Output the (X, Y) coordinate of the center of the cell containing the given text.  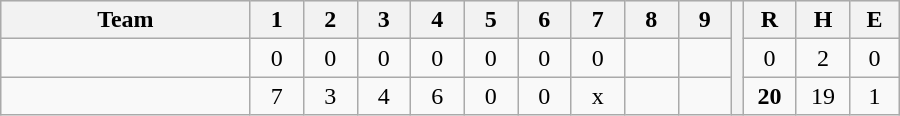
20 (770, 96)
x (598, 96)
8 (652, 20)
19 (823, 96)
Team (126, 20)
E (874, 20)
9 (705, 20)
5 (491, 20)
H (823, 20)
R (770, 20)
